Provide the (x, y) coordinate of the cell's center where the given text is located.  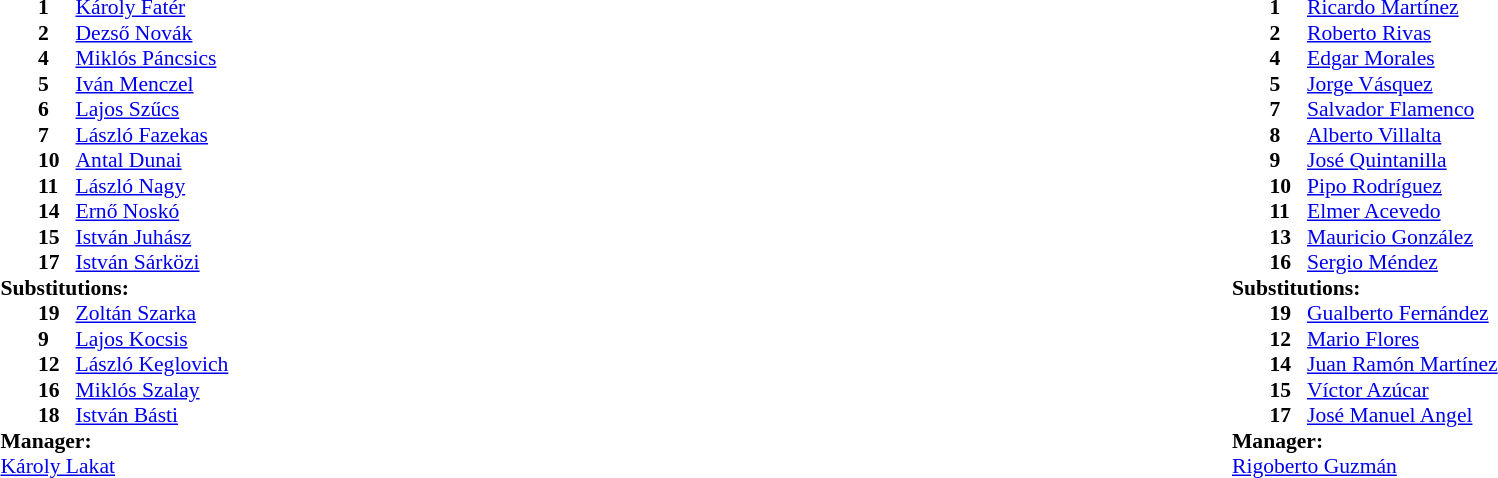
Ernő Noskó (152, 211)
István Básti (152, 415)
8 (1289, 135)
Miklós Páncsics (152, 59)
Edgar Morales (1402, 59)
Sergio Méndez (1402, 263)
Zoltán Szarka (152, 313)
6 (57, 109)
13 (1289, 237)
Antal Dunai (152, 161)
José Quintanilla (1402, 161)
José Manuel Angel (1402, 415)
Elmer Acevedo (1402, 211)
Víctor Azúcar (1402, 390)
Lajos Kocsis (152, 339)
Mauricio González (1402, 237)
Dezső Novák (152, 33)
László Nagy (152, 186)
Roberto Rivas (1402, 33)
Lajos Szűcs (152, 109)
Iván Menczel (152, 84)
18 (57, 415)
László Keglovich (152, 365)
Alberto Villalta (1402, 135)
Salvador Flamenco (1402, 109)
István Sárközi (152, 263)
Juan Ramón Martínez (1402, 365)
Gualberto Fernández (1402, 313)
Mario Flores (1402, 339)
Pipo Rodríguez (1402, 186)
Jorge Vásquez (1402, 84)
Miklós Szalay (152, 390)
István Juhász (152, 237)
László Fazekas (152, 135)
